Extract the (x, y) coordinate from the center of the cell holding the provided text.  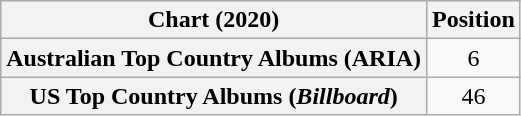
6 (474, 58)
Australian Top Country Albums (ARIA) (214, 58)
US Top Country Albums (Billboard) (214, 96)
Position (474, 20)
46 (474, 96)
Chart (2020) (214, 20)
